Extract the [X, Y] coordinate from the center of the cell holding the provided text.  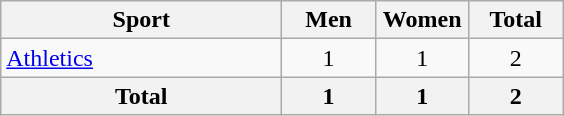
Sport [142, 20]
Men [329, 20]
Athletics [142, 58]
Women [422, 20]
